Search for the cell housing the specified text and yield its [X, Y] center coordinate. 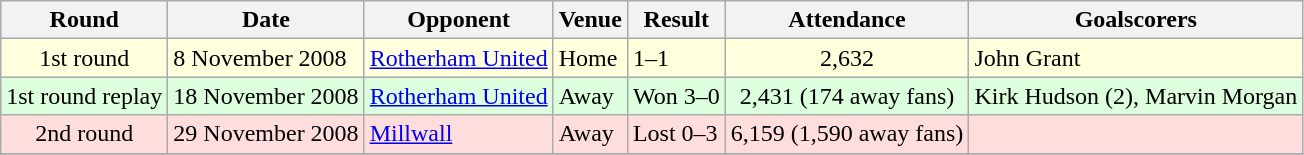
Goalscorers [1136, 20]
1–1 [676, 58]
Kirk Hudson (2), Marvin Morgan [1136, 96]
2,632 [847, 58]
29 November 2008 [266, 134]
2nd round [84, 134]
2,431 (174 away fans) [847, 96]
1st round replay [84, 96]
Attendance [847, 20]
18 November 2008 [266, 96]
Round [84, 20]
Result [676, 20]
Won 3–0 [676, 96]
Lost 0–3 [676, 134]
John Grant [1136, 58]
Venue [590, 20]
Opponent [458, 20]
6,159 (1,590 away fans) [847, 134]
Home [590, 58]
1st round [84, 58]
Millwall [458, 134]
Date [266, 20]
8 November 2008 [266, 58]
